Return (X, Y) of the center of cell containing provided text 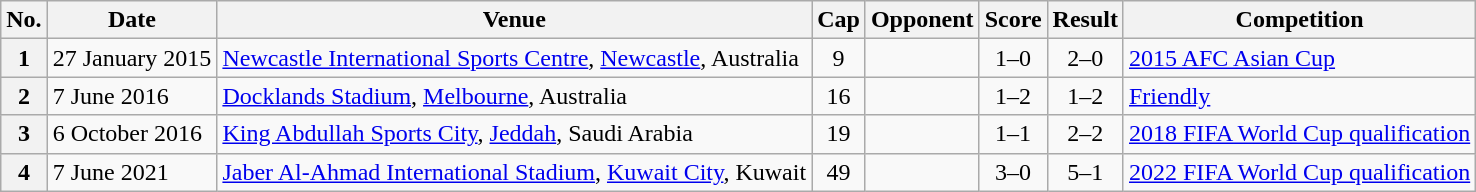
Competition (1299, 20)
4 (24, 172)
2 (24, 96)
5–1 (1085, 172)
Opponent (922, 20)
Jaber Al-Ahmad International Stadium, Kuwait City, Kuwait (514, 172)
2015 AFC Asian Cup (1299, 58)
Newcastle International Sports Centre, Newcastle, Australia (514, 58)
Docklands Stadium, Melbourne, Australia (514, 96)
9 (839, 58)
2–2 (1085, 134)
King Abdullah Sports City, Jeddah, Saudi Arabia (514, 134)
16 (839, 96)
27 January 2015 (132, 58)
2–0 (1085, 58)
7 June 2016 (132, 96)
3–0 (1013, 172)
Venue (514, 20)
3 (24, 134)
49 (839, 172)
7 June 2021 (132, 172)
1–0 (1013, 58)
6 October 2016 (132, 134)
Friendly (1299, 96)
2022 FIFA World Cup qualification (1299, 172)
Cap (839, 20)
Date (132, 20)
1–1 (1013, 134)
Score (1013, 20)
19 (839, 134)
Result (1085, 20)
1 (24, 58)
2018 FIFA World Cup qualification (1299, 134)
No. (24, 20)
